Provide the [x, y] coordinate of the cell's center where the given text is located.  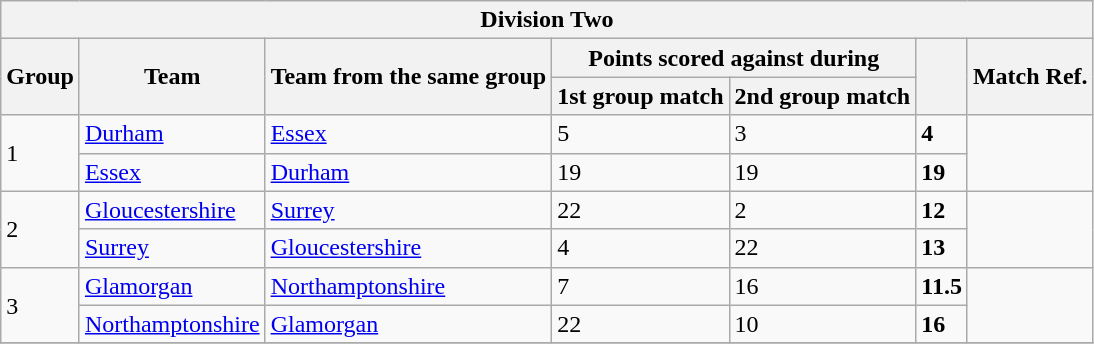
1 [40, 153]
Team [172, 77]
7 [640, 286]
5 [640, 134]
10 [822, 324]
1st group match [640, 96]
11.5 [942, 286]
Match Ref. [1030, 77]
13 [942, 248]
Team from the same group [408, 77]
Group [40, 77]
2nd group match [822, 96]
Division Two [547, 20]
Points scored against during [734, 58]
12 [942, 210]
